Pinpoint the cell where the given text exists, returning its (x, y) midpoint coordinate. 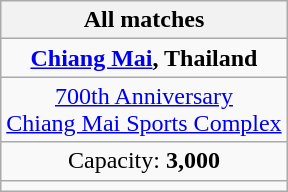
700th AnniversaryChiang Mai Sports Complex (144, 110)
Chiang Mai, Thailand (144, 58)
Capacity: 3,000 (144, 161)
All matches (144, 20)
